Scan for the cell matching the given text and deliver its (X, Y) coordinate at center. 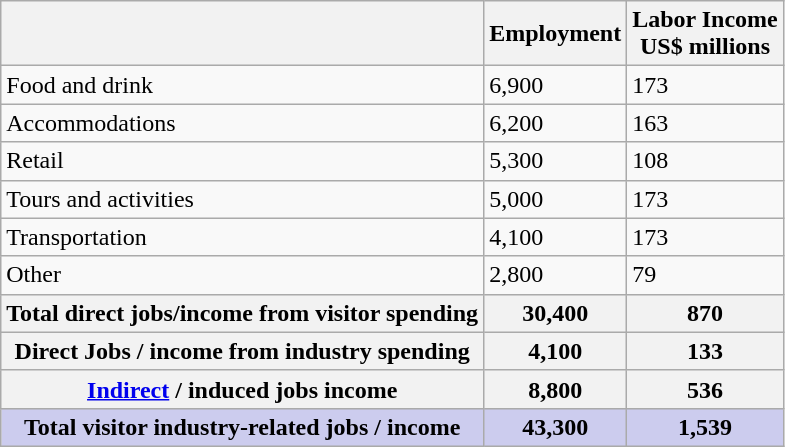
Indirect / induced jobs income (242, 389)
5,000 (556, 199)
Other (242, 275)
Employment (556, 34)
133 (706, 351)
79 (706, 275)
536 (706, 389)
8,800 (556, 389)
Transportation (242, 237)
1,539 (706, 427)
6,200 (556, 123)
870 (706, 313)
Labor IncomeUS$ millions (706, 34)
Retail (242, 161)
163 (706, 123)
108 (706, 161)
2,800 (556, 275)
Total visitor industry-related jobs / income (242, 427)
Tours and activities (242, 199)
30,400 (556, 313)
43,300 (556, 427)
Direct Jobs / income from industry spending (242, 351)
Food and drink (242, 85)
5,300 (556, 161)
6,900 (556, 85)
Accommodations (242, 123)
Total direct jobs/income from visitor spending (242, 313)
